Search for the cell housing the specified text and yield its [X, Y] center coordinate. 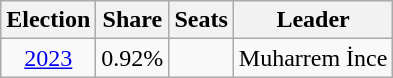
Leader [313, 20]
Election [48, 20]
2023 [48, 58]
Seats [201, 20]
Share [132, 20]
Muharrem İnce [313, 58]
0.92% [132, 58]
